From the cell containing the given text, extract its center point as [x, y] coordinate. 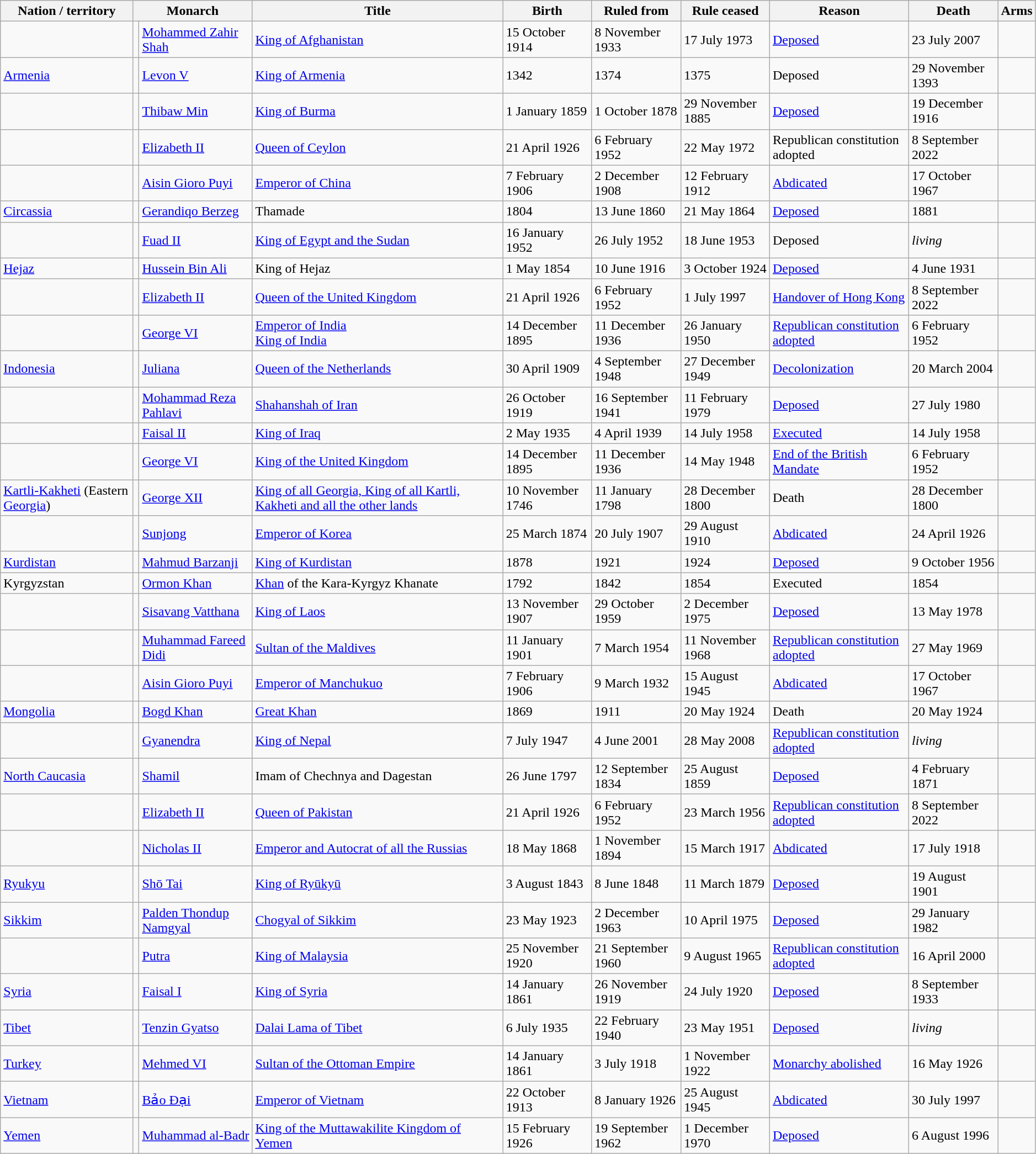
Tibet [67, 1028]
11 January 1798 [636, 498]
12 September 1834 [636, 776]
29 January 1982 [954, 920]
King of Afghanistan [378, 40]
27 December 1949 [725, 369]
11 November 1968 [725, 647]
24 April 1926 [954, 533]
Thibaw Min [195, 112]
Queen of Pakistan [378, 812]
George XII [195, 498]
Putra [195, 956]
King of Laos [378, 612]
25 August 1859 [725, 776]
14 May 1948 [725, 462]
2 December 1963 [636, 920]
8 January 1926 [636, 1100]
Emperor of Vietnam [378, 1100]
Gyanendra [195, 740]
16 January 1952 [548, 240]
King of Burma [378, 112]
13 June 1860 [636, 211]
25 August 1945 [725, 1100]
4 April 1939 [636, 433]
23 July 2007 [954, 40]
Bảo Đại [195, 1100]
Shamil [195, 776]
13 November 1907 [548, 612]
King of Nepal [378, 740]
25 November 1920 [548, 956]
Armenia [67, 75]
Juliana [195, 369]
12 February 1912 [725, 183]
17 July 1973 [725, 40]
1 October 1878 [636, 112]
Thamade [378, 211]
29 November 1885 [725, 112]
3 August 1843 [548, 883]
King of the Muttawakilite Kingdom of Yemen [378, 1135]
4 June 1931 [954, 268]
Dalai Lama of Tibet [378, 1028]
1342 [548, 75]
Gerandiqo Berzeg [195, 211]
3 July 1918 [636, 1063]
1911 [636, 712]
11 March 1879 [725, 883]
Monarchy abolished [840, 1063]
4 February 1871 [954, 776]
Ruled from [636, 11]
King of Egypt and the Sudan [378, 240]
16 May 1926 [954, 1063]
13 May 1978 [954, 612]
Sultan of the Ottoman Empire [378, 1063]
7 March 1954 [636, 647]
3 October 1924 [725, 268]
15 March 1917 [725, 848]
1 January 1859 [548, 112]
18 June 1953 [725, 240]
1921 [636, 562]
1881 [954, 211]
25 March 1874 [548, 533]
29 November 1393 [954, 75]
21 September 1960 [636, 956]
Sunjong [195, 533]
Great Khan [378, 712]
9 August 1965 [725, 956]
20 July 1907 [636, 533]
King of the United Kingdom [378, 462]
Mehmed VI [195, 1063]
Mahmud Barzanji [195, 562]
Khan of the Kara-Kyrgyz Khanate [378, 583]
Nicholas II [195, 848]
King of Kurdistan [378, 562]
Circassia [67, 211]
22 February 1940 [636, 1028]
15 August 1945 [725, 684]
24 July 1920 [725, 992]
Kurdistan [67, 562]
Sikkim [67, 920]
8 June 1848 [636, 883]
29 October 1959 [636, 612]
Reason [840, 11]
27 July 1980 [954, 404]
Tenzin Gyatso [195, 1028]
Shahanshah of Iran [378, 404]
Ormon Khan [195, 583]
Muhammad al-Badr [195, 1135]
11 February 1979 [725, 404]
6 July 1935 [548, 1028]
1 May 1854 [548, 268]
15 October 1914 [548, 40]
Kyrgyzstan [67, 583]
Sisavang Vatthana [195, 612]
Shō Tai [195, 883]
Chogyal of Sikkim [378, 920]
King of Ryūkyū [378, 883]
King of Hejaz [378, 268]
Title [378, 11]
1 November 1922 [725, 1063]
6 August 1996 [954, 1135]
Yemen [67, 1135]
29 August 1910 [725, 533]
22 October 1913 [548, 1100]
Handover of Hong Kong [840, 297]
Imam of Chechnya and Dagestan [378, 776]
Hejaz [67, 268]
7 July 1947 [548, 740]
8 November 1933 [636, 40]
26 January 1950 [725, 332]
Emperor of Korea [378, 533]
Monarch [193, 11]
27 May 1969 [954, 647]
Fuad II [195, 240]
8 September 1933 [954, 992]
King of Syria [378, 992]
End of the British Mandate [840, 462]
Nation / territory [67, 11]
Syria [67, 992]
26 July 1952 [636, 240]
Levon V [195, 75]
Vietnam [67, 1100]
Faisal II [195, 433]
Turkey [67, 1063]
22 May 1972 [725, 147]
King of all Georgia, King of all Kartli, Kakheti and all the other lands [378, 498]
15 February 1926 [548, 1135]
2 December 1975 [725, 612]
10 April 1975 [725, 920]
Sultan of the Maldives [378, 647]
North Caucasia [67, 776]
1878 [548, 562]
Bogd Khan [195, 712]
1374 [636, 75]
Faisal I [195, 992]
1 December 1970 [725, 1135]
19 August 1901 [954, 883]
Palden Thondup Namgyal [195, 920]
11 January 1901 [548, 647]
23 May 1923 [548, 920]
Ryukyu [67, 883]
Mohammed Zahir Shah [195, 40]
Decolonization [840, 369]
2 December 1908 [636, 183]
King of Malaysia [378, 956]
Queen of the United Kingdom [378, 297]
28 May 2008 [725, 740]
17 July 1918 [954, 848]
Hussein Bin Ali [195, 268]
26 October 1919 [548, 404]
1869 [548, 712]
King of Armenia [378, 75]
19 September 1962 [636, 1135]
Indonesia [67, 369]
26 June 1797 [548, 776]
1375 [725, 75]
26 November 1919 [636, 992]
4 June 2001 [636, 740]
23 May 1951 [725, 1028]
16 April 2000 [954, 956]
Emperor of IndiaKing of India [378, 332]
30 July 1997 [954, 1100]
Mongolia [67, 712]
9 March 1932 [636, 684]
Emperor of China [378, 183]
1804 [548, 211]
10 June 1916 [636, 268]
Emperor and Autocrat of all the Russias [378, 848]
20 March 2004 [954, 369]
1924 [725, 562]
9 October 1956 [954, 562]
1792 [548, 583]
21 May 1864 [725, 211]
10 November 1746 [548, 498]
2 May 1935 [548, 433]
1 July 1997 [725, 297]
19 December 1916 [954, 112]
30 April 1909 [548, 369]
Muhammad Fareed Didi [195, 647]
Emperor of Manchukuo [378, 684]
23 March 1956 [725, 812]
Kartli-Kakheti (Eastern Georgia) [67, 498]
4 September 1948 [636, 369]
Birth [548, 11]
16 September 1941 [636, 404]
King of Iraq [378, 433]
Mohammad Reza Pahlavi [195, 404]
Queen of Ceylon [378, 147]
1842 [636, 583]
Rule ceased [725, 11]
18 May 1868 [548, 848]
Queen of the Netherlands [378, 369]
1 November 1894 [636, 848]
Arms [1017, 11]
